Determine the [X, Y] coordinate at the center of the cell enclosing the given text.  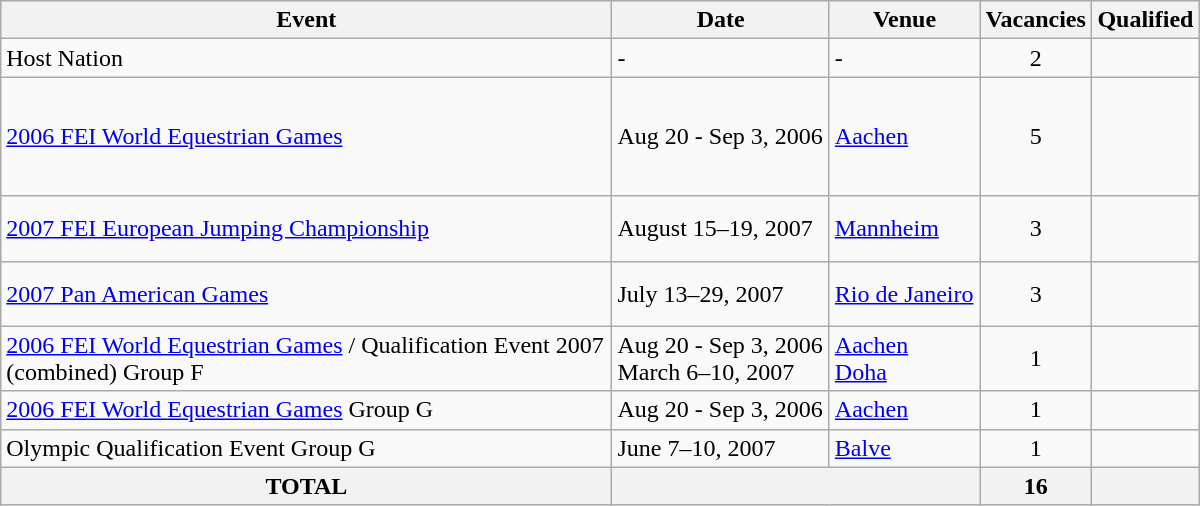
Aug 20 - Sep 3, 2006March 6–10, 2007 [720, 358]
July 13–29, 2007 [720, 294]
Event [306, 20]
TOTAL [306, 486]
Balve [904, 448]
Aachen Doha [904, 358]
2006 FEI World Equestrian Games Group G [306, 410]
June 7–10, 2007 [720, 448]
Rio de Janeiro [904, 294]
Qualified [1146, 20]
2007 FEI European Jumping Championship [306, 228]
Host Nation [306, 58]
Olympic Qualification Event Group G [306, 448]
2 [1036, 58]
2006 FEI World Equestrian Games / Qualification Event 2007 (combined) Group F [306, 358]
2006 FEI World Equestrian Games [306, 136]
Date [720, 20]
Venue [904, 20]
Mannheim [904, 228]
2007 Pan American Games [306, 294]
16 [1036, 486]
Vacancies [1036, 20]
August 15–19, 2007 [720, 228]
5 [1036, 136]
